Provide the (x, y) coordinate of the cell's center where the given text is located.  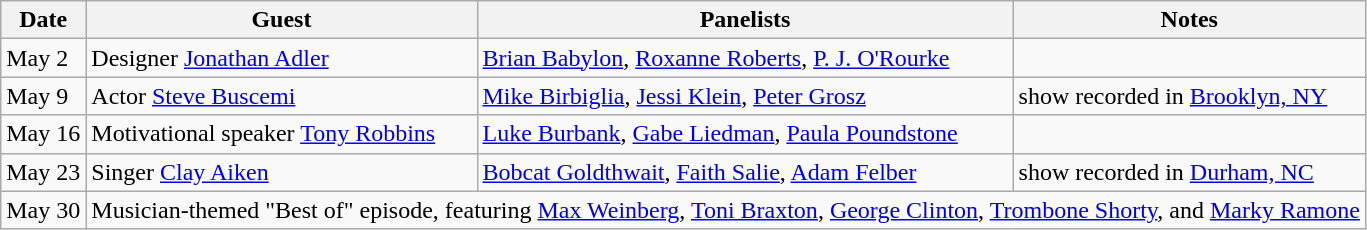
Guest (282, 20)
Luke Burbank, Gabe Liedman, Paula Poundstone (745, 134)
Bobcat Goldthwait, Faith Salie, Adam Felber (745, 172)
Singer Clay Aiken (282, 172)
Musician-themed "Best of" episode, featuring Max Weinberg, Toni Braxton, George Clinton, Trombone Shorty, and Marky Ramone (726, 210)
Actor Steve Buscemi (282, 96)
show recorded in Brooklyn, NY (1189, 96)
May 23 (44, 172)
Notes (1189, 20)
May 30 (44, 210)
Brian Babylon, Roxanne Roberts, P. J. O'Rourke (745, 58)
show recorded in Durham, NC (1189, 172)
Designer Jonathan Adler (282, 58)
Panelists (745, 20)
Motivational speaker Tony Robbins (282, 134)
May 2 (44, 58)
Mike Birbiglia, Jessi Klein, Peter Grosz (745, 96)
Date (44, 20)
May 16 (44, 134)
May 9 (44, 96)
